Scan for the cell matching the given text and deliver its [X, Y] coordinate at center. 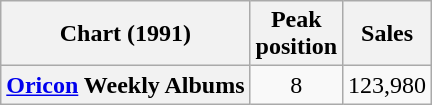
Oricon Weekly Albums [126, 85]
Sales [388, 34]
Chart (1991) [126, 34]
123,980 [388, 85]
8 [296, 85]
Peakposition [296, 34]
